Capture the cell that displays the provided text and extract its (X, Y) central coordinate. 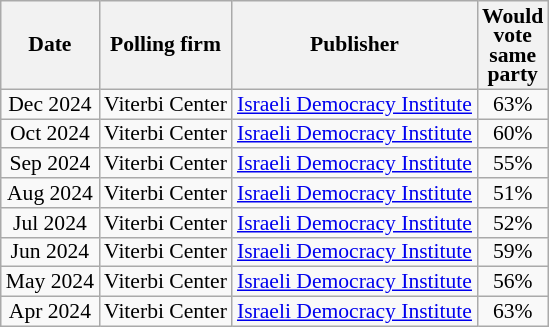
51% (512, 193)
Jul 2024 (50, 223)
Dec 2024 (50, 104)
Polling firm (166, 45)
May 2024 (50, 282)
Oct 2024 (50, 134)
55% (512, 164)
Aug 2024 (50, 193)
Date (50, 45)
60% (512, 134)
59% (512, 252)
Publisher (354, 45)
Jun 2024 (50, 252)
Wouldvotesameparty (512, 45)
Apr 2024 (50, 312)
56% (512, 282)
Sep 2024 (50, 164)
52% (512, 223)
